Extract the [X, Y] coordinate from the center of the cell holding the provided text.  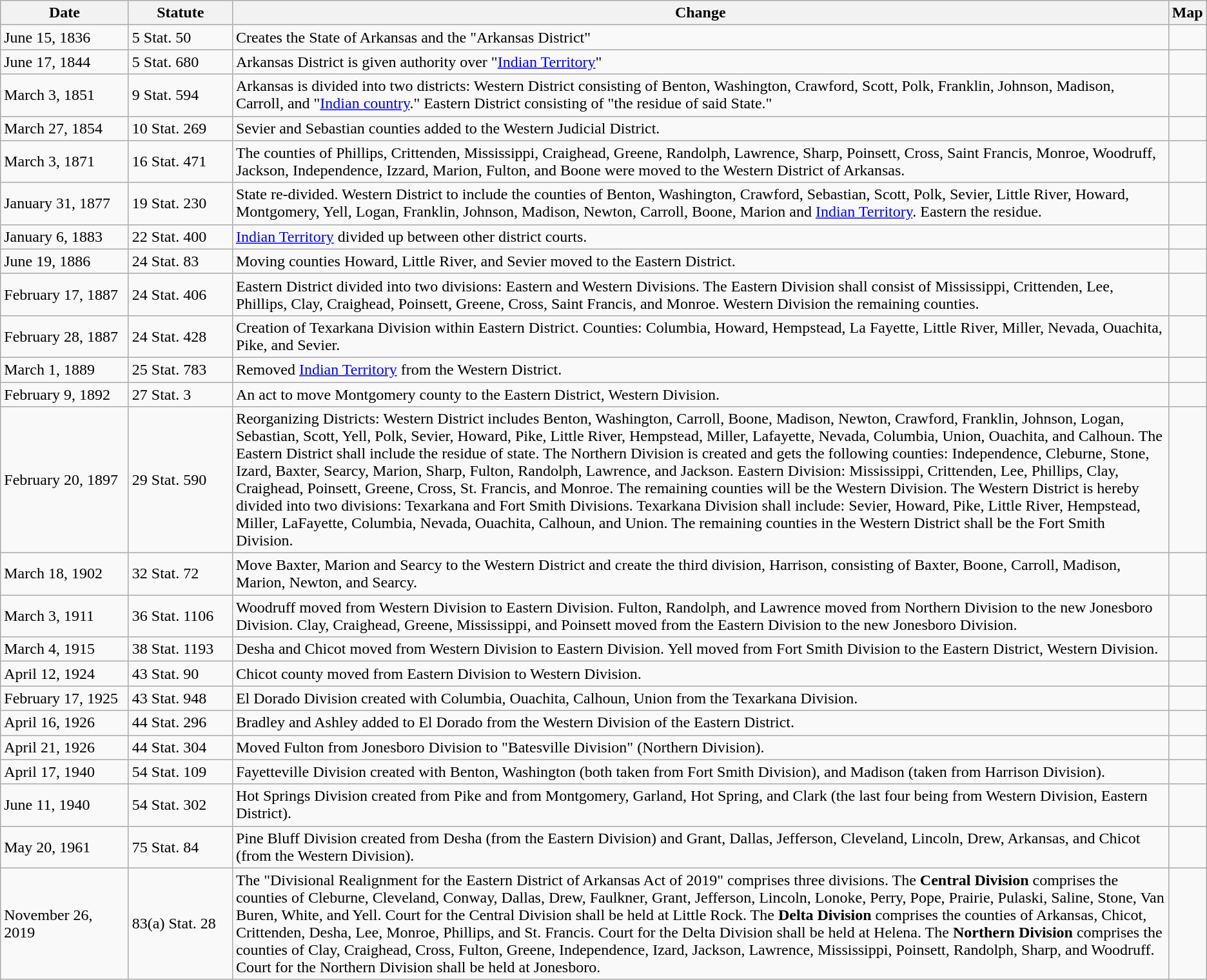
36 Stat. 1106 [181, 616]
February 17, 1925 [64, 698]
43 Stat. 90 [181, 674]
June 19, 1886 [64, 261]
44 Stat. 304 [181, 747]
25 Stat. 783 [181, 369]
Arkansas District is given authority over "Indian Territory" [700, 62]
March 3, 1911 [64, 616]
Desha and Chicot moved from Western Division to Eastern Division. Yell moved from Fort Smith Division to the Eastern District, Western Division. [700, 649]
April 17, 1940 [64, 772]
83(a) Stat. 28 [181, 923]
Fayetteville Division created with Benton, Washington (both taken from Fort Smith Division), and Madison (taken from Harrison Division). [700, 772]
April 21, 1926 [64, 747]
Date [64, 13]
Moving counties Howard, Little River, and Sevier moved to the Eastern District. [700, 261]
10 Stat. 269 [181, 128]
February 9, 1892 [64, 394]
22 Stat. 400 [181, 237]
May 20, 1961 [64, 847]
16 Stat. 471 [181, 161]
Moved Fulton from Jonesboro Division to "Batesville Division" (Northern Division). [700, 747]
An act to move Montgomery county to the Eastern District, Western Division. [700, 394]
June 15, 1836 [64, 37]
Map [1188, 13]
January 31, 1877 [64, 204]
9 Stat. 594 [181, 95]
Change [700, 13]
43 Stat. 948 [181, 698]
29 Stat. 590 [181, 480]
Chicot county moved from Eastern Division to Western Division. [700, 674]
April 16, 1926 [64, 723]
April 12, 1924 [64, 674]
19 Stat. 230 [181, 204]
Sevier and Sebastian counties added to the Western Judicial District. [700, 128]
November 26, 2019 [64, 923]
El Dorado Division created with Columbia, Ouachita, Calhoun, Union from the Texarkana Division. [700, 698]
March 3, 1871 [64, 161]
5 Stat. 50 [181, 37]
44 Stat. 296 [181, 723]
Indian Territory divided up between other district courts. [700, 237]
24 Stat. 83 [181, 261]
March 18, 1902 [64, 574]
Statute [181, 13]
March 4, 1915 [64, 649]
24 Stat. 428 [181, 337]
24 Stat. 406 [181, 294]
June 11, 1940 [64, 805]
February 20, 1897 [64, 480]
54 Stat. 302 [181, 805]
54 Stat. 109 [181, 772]
Bradley and Ashley added to El Dorado from the Western Division of the Eastern District. [700, 723]
June 17, 1844 [64, 62]
Removed Indian Territory from the Western District. [700, 369]
January 6, 1883 [64, 237]
March 3, 1851 [64, 95]
5 Stat. 680 [181, 62]
32 Stat. 72 [181, 574]
February 17, 1887 [64, 294]
75 Stat. 84 [181, 847]
Creates the State of Arkansas and the "Arkansas District" [700, 37]
27 Stat. 3 [181, 394]
February 28, 1887 [64, 337]
March 1, 1889 [64, 369]
March 27, 1854 [64, 128]
38 Stat. 1193 [181, 649]
